Provide the [x, y] coordinate of the cell's center where the given text is located.  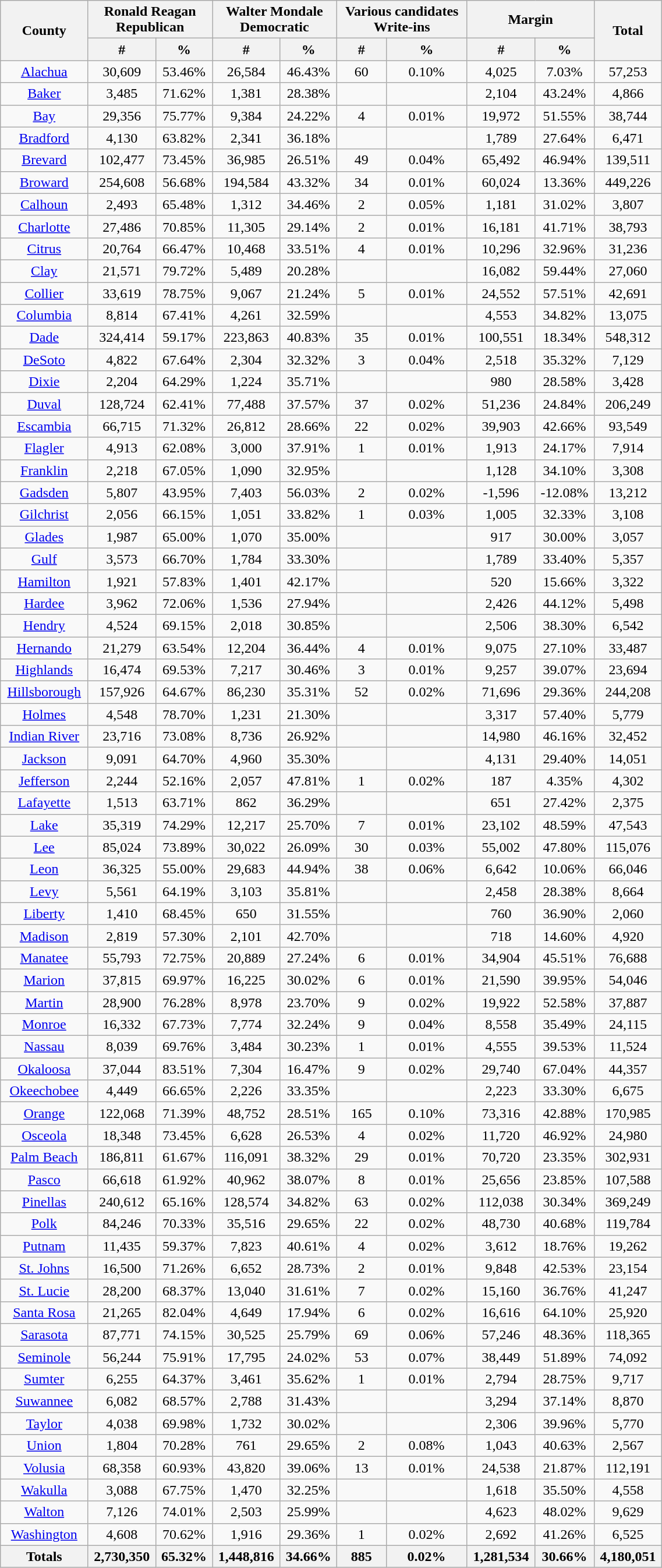
32.32% [309, 360]
33,619 [122, 293]
3,103 [246, 891]
21.87% [565, 1468]
24.17% [565, 448]
70.85% [184, 226]
5,561 [122, 891]
35.62% [309, 1379]
28.66% [309, 426]
71.62% [184, 94]
32.59% [309, 316]
2,304 [246, 360]
57.51% [565, 293]
4,555 [501, 1047]
4,025 [501, 72]
Okeechobee [44, 1091]
1,312 [246, 204]
7,126 [122, 1512]
79.72% [184, 271]
34,904 [501, 958]
66.47% [184, 249]
7,217 [246, 670]
2,506 [501, 625]
74.15% [184, 1335]
38,793 [628, 226]
Clay [44, 271]
32.95% [309, 470]
116,091 [246, 1158]
118,365 [628, 1335]
64.10% [565, 1312]
23,694 [628, 670]
Collier [44, 293]
14,980 [501, 737]
74.29% [184, 825]
1,513 [122, 803]
760 [501, 914]
66,618 [122, 1180]
3,088 [122, 1490]
67.41% [184, 316]
8,814 [122, 316]
60,024 [501, 182]
63.71% [184, 803]
73,316 [501, 1113]
862 [246, 803]
38.32% [309, 1158]
30.85% [309, 625]
8,978 [246, 1002]
69.98% [184, 1424]
32.33% [565, 515]
9,067 [246, 293]
48.02% [565, 1512]
64.37% [184, 1379]
29.40% [565, 759]
57.30% [184, 936]
2,426 [501, 603]
2,218 [122, 470]
1,804 [122, 1446]
Sarasota [44, 1335]
1,090 [246, 470]
42,691 [628, 293]
254,608 [122, 182]
69.15% [184, 625]
77,488 [246, 404]
9,384 [246, 116]
6,471 [628, 138]
53 [361, 1357]
7,129 [628, 360]
3,000 [246, 448]
29,740 [501, 1069]
52.58% [565, 1002]
31.55% [309, 914]
1,470 [246, 1490]
2,503 [246, 1512]
Putnam [44, 1246]
5,770 [628, 1424]
Columbia [44, 316]
70.33% [184, 1224]
52 [361, 692]
6,642 [501, 869]
St. Johns [44, 1268]
33.35% [309, 1091]
42.17% [309, 581]
Hillsborough [44, 692]
Manatee [44, 958]
12,204 [246, 648]
0.05% [426, 204]
9,629 [628, 1512]
20,764 [122, 249]
38 [361, 869]
28.73% [309, 1268]
34.46% [309, 204]
68.57% [184, 1401]
66.70% [184, 559]
56.68% [184, 182]
43.95% [184, 493]
26,812 [246, 426]
35.50% [565, 1490]
87,771 [122, 1335]
9,257 [501, 670]
Suwannee [44, 1401]
59.44% [565, 271]
Okaloosa [44, 1069]
16,500 [122, 1268]
37,044 [122, 1069]
29.14% [309, 226]
2,458 [501, 891]
3,612 [501, 1246]
2,018 [246, 625]
128,574 [246, 1202]
75.77% [184, 116]
65.48% [184, 204]
21,265 [122, 1312]
63.82% [184, 138]
1,281,534 [501, 1556]
1,181 [501, 204]
2,204 [122, 382]
1,051 [246, 515]
7,823 [246, 1246]
45.51% [565, 958]
40.61% [309, 1246]
73.08% [184, 737]
128,724 [122, 404]
66,715 [122, 426]
29,683 [246, 869]
41.71% [565, 226]
51.89% [565, 1357]
1,536 [246, 603]
2,057 [246, 781]
Flagler [44, 448]
44,357 [628, 1069]
324,414 [122, 338]
38.07% [309, 1180]
39.07% [565, 670]
10.06% [565, 869]
59.37% [184, 1246]
6,652 [246, 1268]
82.04% [184, 1312]
60.93% [184, 1468]
74,092 [628, 1357]
26.92% [309, 737]
32.24% [309, 1025]
112,038 [501, 1202]
2,819 [122, 936]
75.91% [184, 1357]
115,076 [628, 847]
5,779 [628, 714]
57,246 [501, 1335]
21.30% [309, 714]
119,784 [628, 1224]
66.15% [184, 515]
1,732 [246, 1424]
26,584 [246, 72]
36.44% [309, 648]
30 [361, 847]
65.00% [184, 537]
55.00% [184, 869]
2,518 [501, 360]
71,696 [501, 692]
4,558 [628, 1490]
48,752 [246, 1113]
69.53% [184, 670]
66.65% [184, 1091]
Volusia [44, 1468]
41.26% [565, 1534]
100,551 [501, 338]
223,863 [246, 338]
14,051 [628, 759]
69 [361, 1335]
Gulf [44, 559]
36.29% [309, 803]
21,279 [122, 648]
3,573 [122, 559]
0.07% [426, 1357]
16,474 [122, 670]
1,128 [501, 470]
1,618 [501, 1490]
548,312 [628, 338]
59.17% [184, 338]
44.94% [309, 869]
Lake [44, 825]
37 [361, 404]
34.10% [565, 470]
-12.08% [565, 493]
6,255 [122, 1379]
37.91% [309, 448]
7,304 [246, 1069]
102,477 [122, 160]
37.57% [309, 404]
65,492 [501, 160]
6,628 [246, 1135]
Pasco [44, 1180]
46.92% [565, 1135]
35,516 [246, 1224]
25.99% [309, 1512]
61.92% [184, 1180]
35.31% [309, 692]
76.28% [184, 1002]
44.12% [565, 603]
27.42% [565, 803]
9,075 [501, 648]
11,305 [246, 226]
40.83% [309, 338]
Madison [44, 936]
35.81% [309, 891]
38,744 [628, 116]
Broward [44, 182]
57.83% [184, 581]
38,449 [501, 1357]
4,038 [122, 1424]
Duval [44, 404]
Seminole [44, 1357]
46.94% [565, 160]
Leon [44, 869]
63.54% [184, 648]
St. Lucie [44, 1290]
69.97% [184, 980]
40.63% [565, 1446]
16,225 [246, 980]
30,609 [122, 72]
Liberty [44, 914]
1,005 [501, 515]
26.51% [309, 160]
107,588 [628, 1180]
83.51% [184, 1069]
Gilchrist [44, 515]
Glades [44, 537]
46.43% [309, 72]
23,154 [628, 1268]
55,793 [122, 958]
Margin [530, 20]
1,916 [246, 1534]
1,448,816 [246, 1556]
2,226 [246, 1091]
43,820 [246, 1468]
60 [361, 72]
41,247 [628, 1290]
32.96% [565, 249]
Martin [44, 1002]
17,795 [246, 1357]
76,688 [628, 958]
69.76% [184, 1047]
Baker [44, 94]
70,720 [501, 1158]
651 [501, 803]
1,913 [501, 448]
26.09% [309, 847]
26.53% [309, 1135]
34 [361, 182]
5,489 [246, 271]
4,261 [246, 316]
19,972 [501, 116]
Hardee [44, 603]
Washington [44, 1534]
1,070 [246, 537]
28,200 [122, 1290]
16,332 [122, 1025]
4,960 [246, 759]
13,075 [628, 316]
Palm Beach [44, 1158]
73.89% [184, 847]
68.37% [184, 1290]
Marion [44, 980]
47,543 [628, 825]
18,348 [122, 1135]
302,931 [628, 1158]
1,410 [122, 914]
67.05% [184, 470]
Franklin [44, 470]
23,102 [501, 825]
9,091 [122, 759]
28,900 [122, 1002]
4,180,051 [628, 1556]
57.40% [565, 714]
37,887 [628, 1002]
31.43% [309, 1401]
36.18% [309, 138]
Monroe [44, 1025]
27.64% [565, 138]
10,296 [501, 249]
3,322 [628, 581]
85,024 [122, 847]
520 [501, 581]
52.16% [184, 781]
25,656 [501, 1180]
25.70% [309, 825]
18.34% [565, 338]
2,060 [628, 914]
72.75% [184, 958]
71.39% [184, 1113]
30.46% [309, 670]
Hamilton [44, 581]
67.04% [565, 1069]
9,848 [501, 1268]
10,468 [246, 249]
21,590 [501, 980]
49 [361, 160]
93,549 [628, 426]
66,046 [628, 869]
761 [246, 1446]
3,294 [501, 1401]
46.16% [565, 737]
55,002 [501, 847]
Charlotte [44, 226]
16,082 [501, 271]
Jefferson [44, 781]
3,485 [122, 94]
20.28% [309, 271]
53.46% [184, 72]
28.75% [565, 1379]
30,525 [246, 1335]
47.81% [309, 781]
4,131 [501, 759]
DeSoto [44, 360]
65.32% [184, 1556]
Taylor [44, 1424]
2,104 [501, 94]
48.59% [565, 825]
6,082 [122, 1401]
3,108 [628, 515]
21,571 [122, 271]
4,130 [122, 138]
34.66% [309, 1556]
County [44, 30]
Sumter [44, 1379]
Escambia [44, 426]
71.32% [184, 426]
68.45% [184, 914]
3,461 [246, 1379]
28.58% [565, 382]
31.02% [565, 204]
7,914 [628, 448]
13,040 [246, 1290]
Bay [44, 116]
19,922 [501, 1002]
24,552 [501, 293]
4,649 [246, 1312]
2,493 [122, 204]
37,815 [122, 980]
Highlands [44, 670]
Various candidatesWrite-ins [402, 20]
Levy [44, 891]
33.40% [565, 559]
139,511 [628, 160]
23.35% [565, 1158]
71.26% [184, 1268]
86,230 [246, 692]
16.47% [309, 1069]
64.67% [184, 692]
17.94% [309, 1312]
8,664 [628, 891]
Santa Rosa [44, 1312]
7,774 [246, 1025]
39,903 [501, 426]
65.16% [184, 1202]
Osceola [44, 1135]
2,730,350 [122, 1556]
157,926 [122, 692]
Lee [44, 847]
4,553 [501, 316]
1,381 [246, 94]
31.61% [309, 1290]
32,452 [628, 737]
4,920 [628, 936]
51.55% [565, 116]
122,068 [122, 1113]
40.68% [565, 1224]
4,302 [628, 781]
36,985 [246, 160]
78.70% [184, 714]
36.90% [565, 914]
Total [628, 30]
30,022 [246, 847]
1,231 [246, 714]
30.66% [565, 1556]
2,223 [501, 1091]
84,246 [122, 1224]
28.51% [309, 1113]
2,341 [246, 138]
30.00% [565, 537]
35.32% [565, 360]
2,244 [122, 781]
43.24% [565, 94]
Holmes [44, 714]
16,616 [501, 1312]
187 [501, 781]
244,208 [628, 692]
Wakulla [44, 1490]
33.51% [309, 249]
70.28% [184, 1446]
35.71% [309, 382]
Orange [44, 1113]
5 [361, 293]
47.80% [565, 847]
35.49% [565, 1025]
Gadsden [44, 493]
19,262 [628, 1246]
23.85% [565, 1180]
Jackson [44, 759]
Pinellas [44, 1202]
449,226 [628, 182]
2,788 [246, 1401]
Lafayette [44, 803]
27.24% [309, 958]
5,807 [122, 493]
Citrus [44, 249]
3,962 [122, 603]
23,716 [122, 737]
Union [44, 1446]
15.66% [565, 581]
4,623 [501, 1512]
6,525 [628, 1534]
1,401 [246, 581]
3,317 [501, 714]
11,524 [628, 1047]
1,921 [122, 581]
Totals [44, 1556]
Alachua [44, 72]
170,985 [628, 1113]
2,101 [246, 936]
62.41% [184, 404]
4,449 [122, 1091]
369,249 [628, 1202]
4,548 [122, 714]
42.66% [565, 426]
36.76% [565, 1290]
8,039 [122, 1047]
4,608 [122, 1534]
186,811 [122, 1158]
5,357 [628, 559]
13.36% [565, 182]
74.01% [184, 1512]
42.70% [309, 936]
Bradford [44, 138]
2,794 [501, 1379]
43.32% [309, 182]
16,181 [501, 226]
78.75% [184, 293]
3,484 [246, 1047]
Ronald ReaganRepublican [150, 20]
6,542 [628, 625]
64.19% [184, 891]
4,822 [122, 360]
917 [501, 537]
14.60% [565, 936]
4,866 [628, 94]
Hendry [44, 625]
72.06% [184, 603]
31,236 [628, 249]
Hernando [44, 648]
194,584 [246, 182]
21.24% [309, 293]
1,784 [246, 559]
0.08% [426, 1446]
112,191 [628, 1468]
61.67% [184, 1158]
27,486 [122, 226]
70.62% [184, 1534]
67.73% [184, 1025]
51,236 [501, 404]
30.34% [565, 1202]
4.35% [565, 781]
Dixie [44, 382]
40,962 [246, 1180]
39.06% [309, 1468]
24.22% [309, 116]
2,567 [628, 1446]
42.88% [565, 1113]
5,498 [628, 603]
38.30% [565, 625]
1,224 [246, 382]
27,060 [628, 271]
25,920 [628, 1312]
32.25% [309, 1490]
Dade [44, 338]
7,403 [246, 493]
9,717 [628, 1379]
1,987 [122, 537]
39.95% [565, 980]
650 [246, 914]
4,524 [122, 625]
718 [501, 936]
Polk [44, 1224]
3,308 [628, 470]
Nassau [44, 1047]
25.79% [309, 1335]
Walter MondaleDemocratic [274, 20]
63 [361, 1202]
885 [361, 1556]
68,358 [122, 1468]
56.03% [309, 493]
24,538 [501, 1468]
8,736 [246, 737]
240,612 [122, 1202]
2,692 [501, 1534]
Calhoun [44, 204]
48,730 [501, 1224]
8 [361, 1180]
-1,596 [501, 493]
4,913 [122, 448]
1,043 [501, 1446]
11,435 [122, 1246]
13,212 [628, 493]
8,870 [628, 1401]
Brevard [44, 160]
24.02% [309, 1357]
39.53% [565, 1047]
8,558 [501, 1025]
42.53% [565, 1268]
57,253 [628, 72]
62.08% [184, 448]
11,720 [501, 1135]
35 [361, 338]
33,487 [628, 648]
Indian River [44, 737]
2,375 [628, 803]
33.82% [309, 515]
64.29% [184, 382]
67.75% [184, 1490]
30.23% [309, 1047]
36,325 [122, 869]
56,244 [122, 1357]
13 [361, 1468]
3,807 [628, 204]
37.14% [565, 1401]
35,319 [122, 825]
2,306 [501, 1424]
35.30% [309, 759]
3,428 [628, 382]
15,160 [501, 1290]
48.36% [565, 1335]
54,046 [628, 980]
2,056 [122, 515]
29 [361, 1158]
3,057 [628, 537]
12,217 [246, 825]
980 [501, 382]
23.70% [309, 1002]
24.84% [565, 404]
7.03% [565, 72]
27.10% [565, 648]
24,115 [628, 1025]
20,889 [246, 958]
18.76% [565, 1246]
64.70% [184, 759]
165 [361, 1113]
6,675 [628, 1091]
35.00% [309, 537]
24,980 [628, 1135]
27.94% [309, 603]
39.96% [565, 1424]
Walton [44, 1512]
29,356 [122, 116]
67.64% [184, 360]
206,249 [628, 404]
